Locate the cell with the specified text and output its (X, Y) center coordinate. 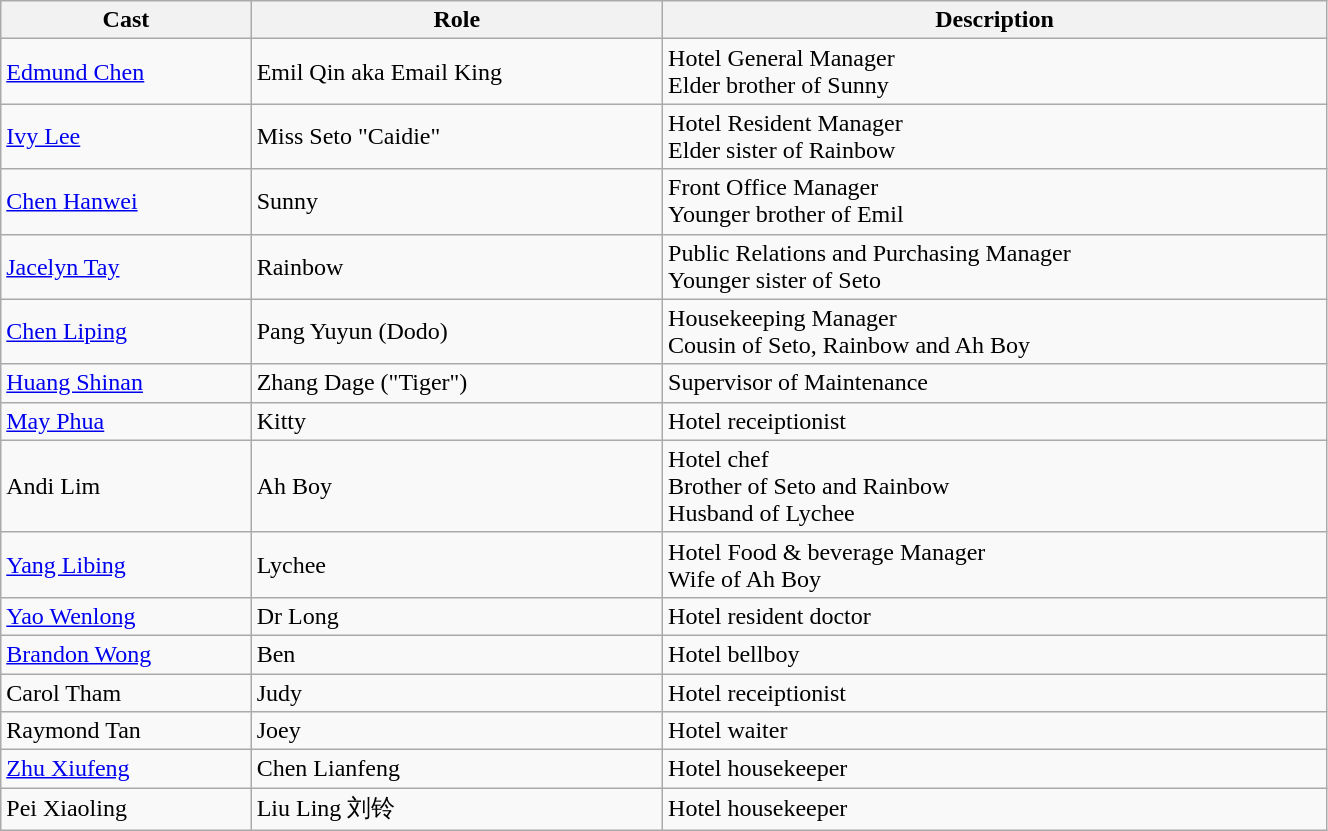
Hotel resident doctor (995, 616)
Rainbow (456, 266)
Chen Lianfeng (456, 769)
Chen Liping (126, 332)
Hotel chef Brother of Seto and Rainbow Husband of Lychee (995, 486)
Huang Shinan (126, 383)
Cast (126, 20)
Ben (456, 654)
Emil Qin aka Email King (456, 72)
Miss Seto "Caidie" (456, 136)
Chen Hanwei (126, 202)
Lychee (456, 564)
Description (995, 20)
Supervisor of Maintenance (995, 383)
Brandon Wong (126, 654)
Raymond Tan (126, 731)
Housekeeping Manager Cousin of Seto, Rainbow and Ah Boy (995, 332)
Zhang Dage ("Tiger") (456, 383)
Yao Wenlong (126, 616)
Judy (456, 693)
Jacelyn Tay (126, 266)
Hotel waiter (995, 731)
Hotel Food & beverage Manager Wife of Ah Boy (995, 564)
Andi Lim (126, 486)
Joey (456, 731)
Pei Xiaoling (126, 810)
Edmund Chen (126, 72)
Yang Libing (126, 564)
Hotel bellboy (995, 654)
Zhu Xiufeng (126, 769)
Hotel Resident Manager Elder sister of Rainbow (995, 136)
Carol Tham (126, 693)
Pang Yuyun (Dodo) (456, 332)
Dr Long (456, 616)
Sunny (456, 202)
Ivy Lee (126, 136)
Role (456, 20)
May Phua (126, 421)
Public Relations and Purchasing Manager Younger sister of Seto (995, 266)
Ah Boy (456, 486)
Hotel General Manager Elder brother of Sunny (995, 72)
Kitty (456, 421)
Liu Ling 刘铃 (456, 810)
Front Office Manager Younger brother of Emil (995, 202)
